For the text-containing cell, return its midpoint in (x, y) coordinate format. 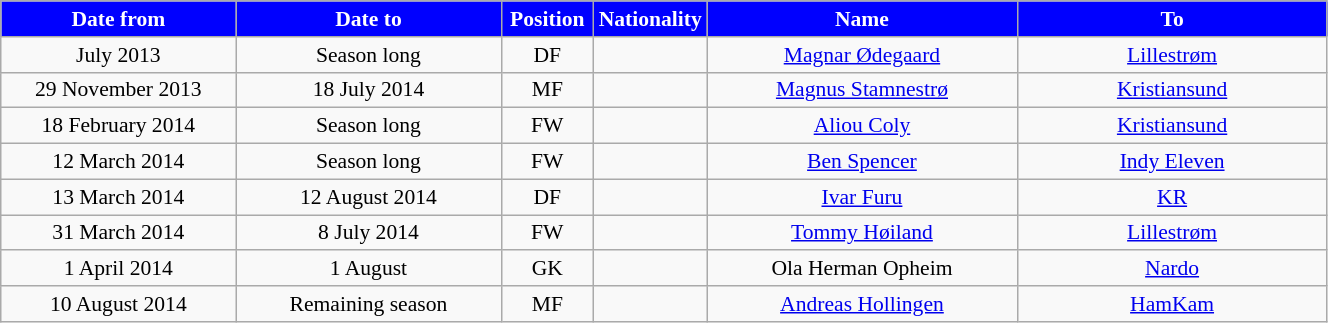
Nationality (650, 19)
Tommy Høiland (862, 233)
1 August (368, 269)
July 2013 (118, 55)
12 August 2014 (368, 197)
KR (1172, 197)
Date to (368, 19)
18 July 2014 (368, 90)
18 February 2014 (118, 126)
Nardo (1172, 269)
1 April 2014 (118, 269)
GK (548, 269)
Aliou Coly (862, 126)
Remaining season (368, 304)
Position (548, 19)
Ivar Furu (862, 197)
Indy Eleven (1172, 162)
Date from (118, 19)
HamKam (1172, 304)
Magnar Ødegaard (862, 55)
29 November 2013 (118, 90)
12 March 2014 (118, 162)
Magnus Stamnestrø (862, 90)
31 March 2014 (118, 233)
10 August 2014 (118, 304)
Ben Spencer (862, 162)
Ola Herman Opheim (862, 269)
13 March 2014 (118, 197)
8 July 2014 (368, 233)
To (1172, 19)
Andreas Hollingen (862, 304)
Name (862, 19)
